Locate the cell with the specified text and output its (x, y) center coordinate. 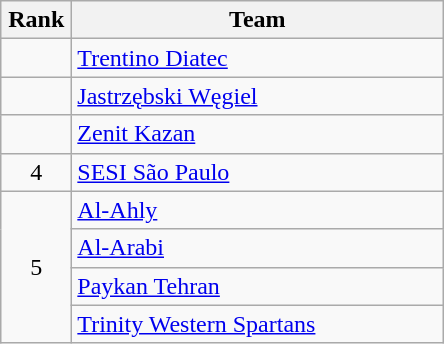
Al-Arabi (258, 248)
Zenit Kazan (258, 134)
Rank (36, 20)
4 (36, 172)
Jastrzębski Węgiel (258, 96)
5 (36, 267)
Paykan Tehran (258, 286)
SESI São Paulo (258, 172)
Team (258, 20)
Trentino Diatec (258, 58)
Al-Ahly (258, 210)
Trinity Western Spartans (258, 324)
